Return [X, Y] of the center of cell containing provided text 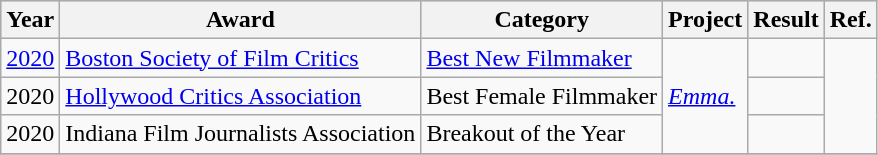
Award [240, 20]
Category [542, 20]
Best New Filmmaker [542, 58]
Year [30, 20]
Result [786, 20]
Best Female Filmmaker [542, 96]
Breakout of the Year [542, 134]
Hollywood Critics Association [240, 96]
Indiana Film Journalists Association [240, 134]
Emma. [706, 96]
Project [706, 20]
Boston Society of Film Critics [240, 58]
Ref. [850, 20]
